Output the (X, Y) coordinate of the center of the cell containing the given text.  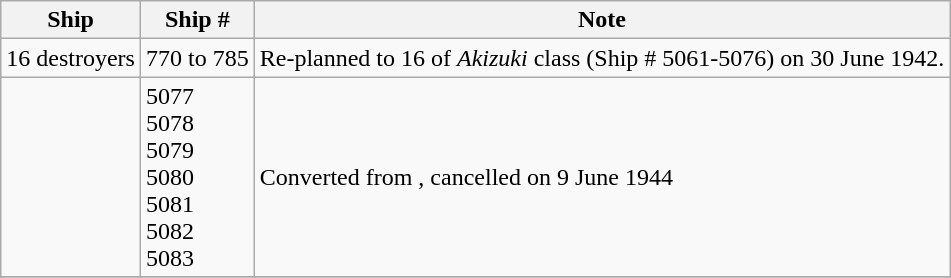
16 destroyers (71, 58)
Note (602, 20)
Re-planned to 16 of Akizuki class (Ship # 5061-5076) on 30 June 1942. (602, 58)
Converted from , cancelled on 9 June 1944 (602, 177)
Ship (71, 20)
Ship # (197, 20)
770 to 785 (197, 58)
5077507850795080508150825083 (197, 177)
